Pinpoint the cell where the given text exists, returning its (x, y) midpoint coordinate. 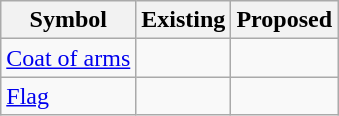
Coat of arms (68, 58)
Symbol (68, 20)
Proposed (284, 20)
Existing (184, 20)
Flag (68, 96)
